Identify which cell holds the provided text, then report its (x, y) central coordinate. 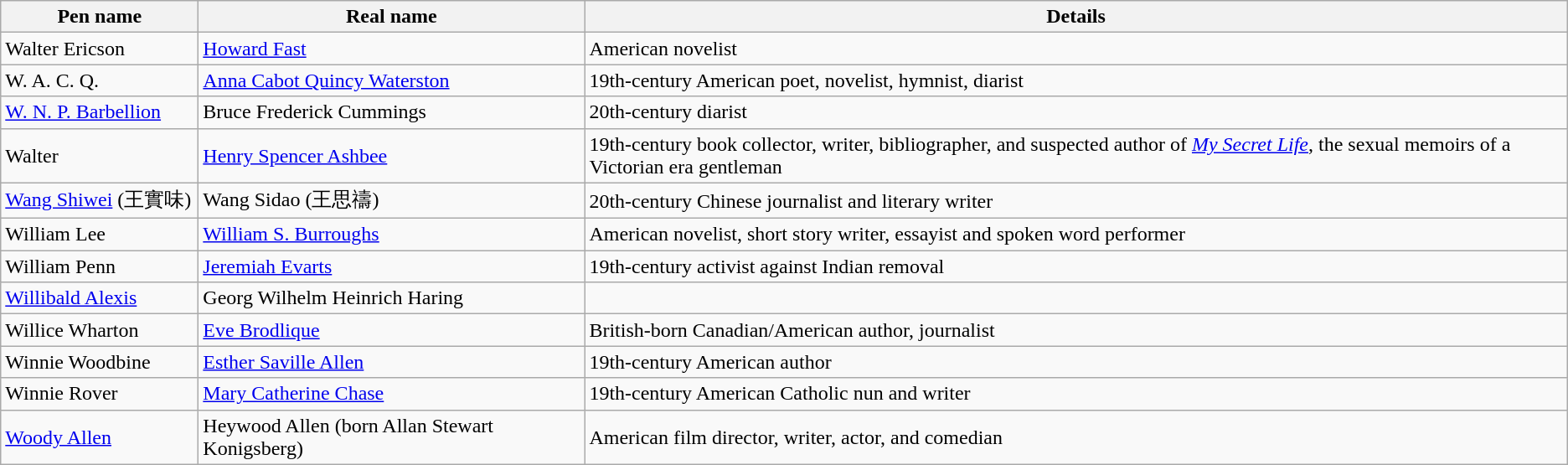
Howard Fast (392, 49)
Eve Brodlique (392, 330)
British-born Canadian/American author, journalist (1075, 330)
American novelist, short story writer, essayist and spoken word performer (1075, 235)
19th-century American poet, novelist, hymnist, diarist (1075, 80)
Esther Saville Allen (392, 362)
Willibald Alexis (100, 298)
Real name (392, 17)
Anna Cabot Quincy Waterston (392, 80)
19th-century activist against Indian removal (1075, 266)
William S. Burroughs (392, 235)
Woody Allen (100, 437)
Winnie Rover (100, 394)
Walter (100, 156)
W. A. C. Q. (100, 80)
20th-century Chinese journalist and literary writer (1075, 201)
Georg Wilhelm Heinrich Haring (392, 298)
Wang Sidao (王思禱) (392, 201)
W. N. P. Barbellion (100, 112)
Heywood Allen (born Allan Stewart Konigsberg) (392, 437)
Pen name (100, 17)
19th-century American Catholic nun and writer (1075, 394)
Winnie Woodbine (100, 362)
20th-century diarist (1075, 112)
Henry Spencer Ashbee (392, 156)
Walter Ericson (100, 49)
Mary Catherine Chase (392, 394)
Wang Shiwei (王實味) (100, 201)
William Lee (100, 235)
19th-century American author (1075, 362)
Details (1075, 17)
19th-century book collector, writer, bibliographer, and suspected author of My Secret Life, the sexual memoirs of a Victorian era gentleman (1075, 156)
Jeremiah Evarts (392, 266)
Willice Wharton (100, 330)
William Penn (100, 266)
Bruce Frederick Cummings (392, 112)
American film director, writer, actor, and comedian (1075, 437)
American novelist (1075, 49)
